Extract the (x, y) coordinate from the center of the cell holding the provided text.  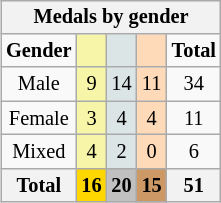
0 (152, 152)
Medals by gender (111, 17)
3 (91, 118)
Male (38, 84)
16 (91, 185)
9 (91, 84)
Mixed (38, 152)
15 (152, 185)
6 (194, 152)
Female (38, 118)
Gender (38, 51)
14 (122, 84)
34 (194, 84)
51 (194, 185)
20 (122, 185)
2 (122, 152)
